Find where the given text appears and provide that cell's center as [x, y] coordinate. 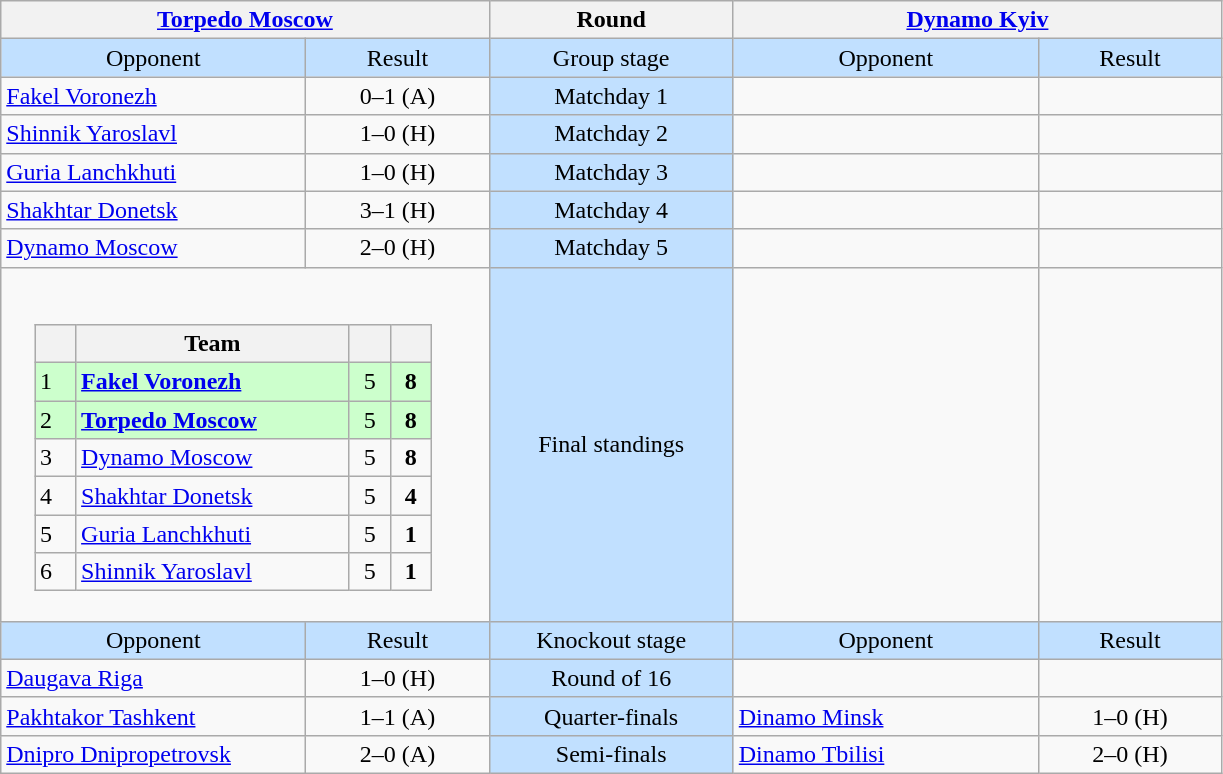
Daugava Riga [154, 678]
0–1 (A) [398, 96]
Round of 16 [611, 678]
Dinamo Tbilisi [886, 754]
Dynamo Kyiv [977, 20]
Matchday 3 [611, 172]
Team 1 Fakel Voronezh 5 8 2 Torpedo Moscow 5 8 3 Dynamo Moscow 5 8 4 Shakhtar Donetsk 5 4 5 Guria Lanchkhuti 5 1 6 Shinnik Yaroslavl 5 1 [245, 444]
1–1 (A) [398, 716]
Dinamo Minsk [886, 716]
3–1 (H) [398, 210]
Round [611, 20]
Team [213, 343]
2–0 (A) [398, 754]
Quarter-finals [611, 716]
Matchday 5 [611, 248]
Matchday 1 [611, 96]
Matchday 2 [611, 134]
Semi-finals [611, 754]
Pakhtakor Tashkent [154, 716]
2 [56, 420]
6 [56, 572]
Knockout stage [611, 640]
Group stage [611, 58]
Matchday 4 [611, 210]
Dnipro Dnipropetrovsk [154, 754]
3 [56, 458]
Final standings [611, 444]
